Find where the given text appears and provide that cell's center as [X, Y] coordinate. 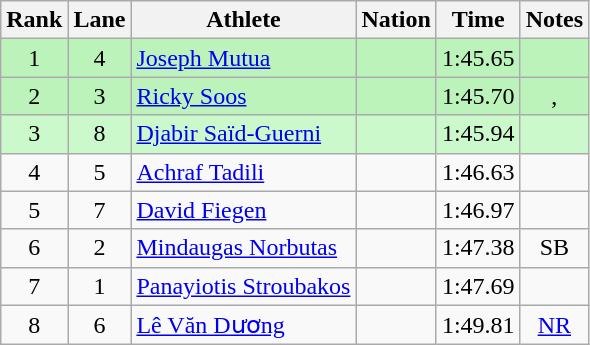
1:47.69 [478, 286]
Athlete [244, 20]
Lane [100, 20]
, [554, 96]
Nation [396, 20]
Achraf Tadili [244, 172]
David Fiegen [244, 210]
1:45.70 [478, 96]
Lê Văn Dương [244, 325]
SB [554, 248]
Mindaugas Norbutas [244, 248]
1:47.38 [478, 248]
1:49.81 [478, 325]
Joseph Mutua [244, 58]
1:46.63 [478, 172]
Djabir Saïd-Guerni [244, 134]
Notes [554, 20]
1:45.94 [478, 134]
Time [478, 20]
NR [554, 325]
Ricky Soos [244, 96]
1:46.97 [478, 210]
1:45.65 [478, 58]
Panayiotis Stroubakos [244, 286]
Rank [34, 20]
